Extract the [X, Y] coordinate from the center of the cell holding the provided text.  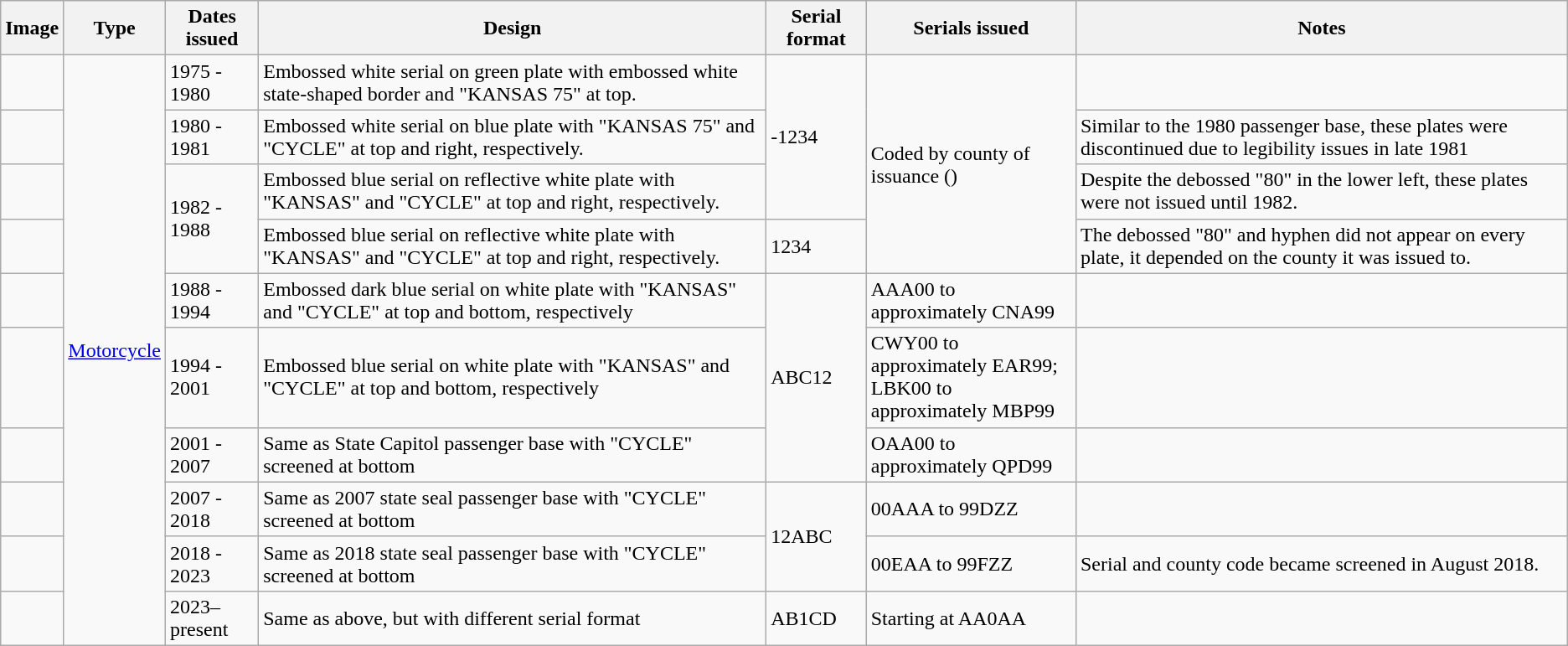
Design [513, 28]
Embossed white serial on blue plate with "KANSAS 75" and "CYCLE" at top and right, respectively. [513, 137]
Type [115, 28]
OAA00 to approximately QPD99 [971, 454]
Embossed blue serial on white plate with "KANSAS" and "CYCLE" at top and bottom, respectively [513, 377]
Similar to the 1980 passenger base, these plates were discontinued due to legibility issues in late 1981 [1322, 137]
Serials issued [971, 28]
Serial format [817, 28]
Notes [1322, 28]
Despite the debossed "80" in the lower left, these plates were not issued until 1982. [1322, 191]
CWY00 to approximately EAR99;LBK00 to approximately MBP99 [971, 377]
The debossed "80" and hyphen did not appear on every plate, it depended on the county it was issued to. [1322, 246]
Embossed dark blue serial on white plate with "KANSAS" and "CYCLE" at top and bottom, respectively [513, 300]
2023–present [211, 618]
Same as State Capitol passenger base with "CYCLE" screened at bottom [513, 454]
Same as 2018 state seal passenger base with "CYCLE" screened at bottom [513, 563]
00EAA to 99FZZ [971, 563]
Same as above, but with different serial format [513, 618]
Starting at AA0AA [971, 618]
Image [32, 28]
AAA00 to approximately CNA99 [971, 300]
ABC12 [817, 377]
2001 - 2007 [211, 454]
2007 - 2018 [211, 509]
Coded by county of issuance () [971, 164]
Dates issued [211, 28]
Same as 2007 state seal passenger base with "CYCLE" screened at bottom [513, 509]
1234 [817, 246]
AB1CD [817, 618]
Serial and county code became screened in August 2018. [1322, 563]
12ABC [817, 536]
Embossed white serial on green plate with embossed white state-shaped border and "KANSAS 75" at top. [513, 82]
Motorcycle [115, 350]
1980 - 1981 [211, 137]
1994 - 2001 [211, 377]
-1234 [817, 137]
2018 - 2023 [211, 563]
1975 - 1980 [211, 82]
1982 - 1988 [211, 219]
00AAA to 99DZZ [971, 509]
1988 - 1994 [211, 300]
